Identify which cell holds the provided text, then report its (x, y) central coordinate. 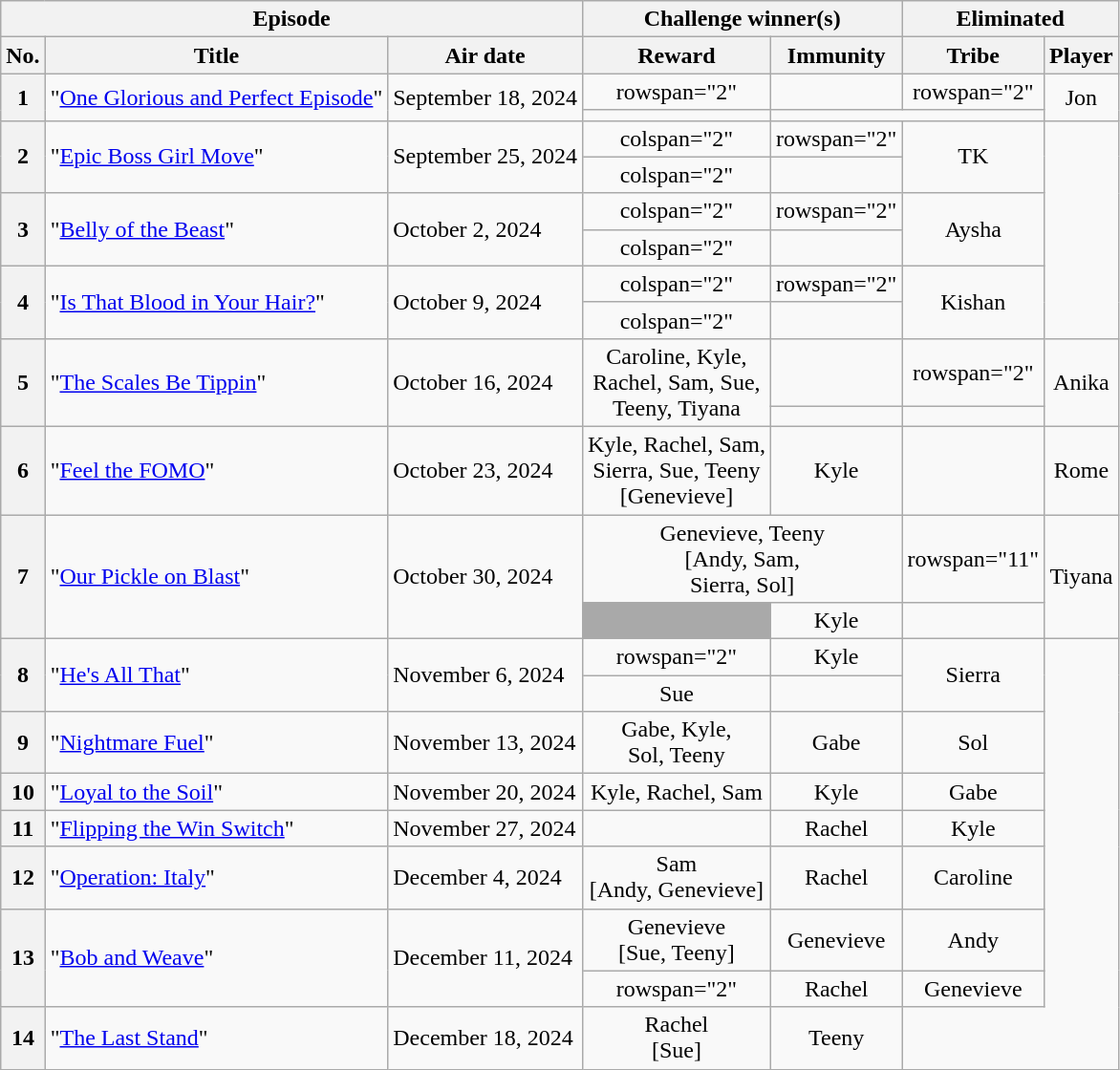
October 9, 2024 (485, 302)
Kyle, Rachel, Sam,Sierra, Sue, Teeny[Genevieve] (677, 470)
"Nightmare Fuel" (216, 743)
"Bob and Weave" (216, 957)
Genevieve, Teeny[Andy, Sam,Sierra, Sol] (742, 558)
November 6, 2024 (485, 675)
2 (23, 157)
December 11, 2024 (485, 957)
"The Scales Be Tippin" (216, 382)
Jon (1082, 97)
September 25, 2024 (485, 157)
Tribe (973, 55)
4 (23, 302)
Kyle, Rachel, Sam (677, 792)
Andy (973, 940)
December 18, 2024 (485, 1038)
Sue (677, 694)
November 13, 2024 (485, 743)
No. (23, 55)
Episode (292, 19)
rowspan="11" (973, 558)
Player (1082, 55)
Sierra (973, 675)
6 (23, 470)
Aysha (973, 229)
9 (23, 743)
Sol (973, 743)
"He's All That" (216, 675)
11 (23, 828)
1 (23, 97)
Gabe, Kyle,Sol, Teeny (677, 743)
Sam[Andy, Genevieve] (677, 877)
October 30, 2024 (485, 576)
Tiyana (1082, 576)
Challenge winner(s) (742, 19)
8 (23, 675)
October 2, 2024 (485, 229)
Teeny (836, 1038)
"One Glorious and Perfect Episode" (216, 97)
"Flipping the Win Switch" (216, 828)
September 18, 2024 (485, 97)
5 (23, 382)
"The Last Stand" (216, 1038)
Genevieve[Sue, Teeny] (677, 940)
Kishan (973, 302)
Rachel[Sue] (677, 1038)
"Feel the FOMO" (216, 470)
12 (23, 877)
10 (23, 792)
"Our Pickle on Blast" (216, 576)
7 (23, 576)
Title (216, 55)
November 20, 2024 (485, 792)
Eliminated (1010, 19)
Rome (1082, 470)
TK (973, 157)
Caroline (973, 877)
3 (23, 229)
Reward (677, 55)
"Operation: Italy" (216, 877)
"Belly of the Beast" (216, 229)
Air date (485, 55)
14 (23, 1038)
"Is That Blood in Your Hair?" (216, 302)
Caroline, Kyle,Rachel, Sam, Sue, Teeny, Tiyana (677, 382)
"Loyal to the Soil" (216, 792)
Anika (1082, 382)
Immunity (836, 55)
October 23, 2024 (485, 470)
November 27, 2024 (485, 828)
13 (23, 957)
December 4, 2024 (485, 877)
October 16, 2024 (485, 382)
"Epic Boss Girl Move" (216, 157)
